Output the [x, y] coordinate of the center of the cell containing the given text.  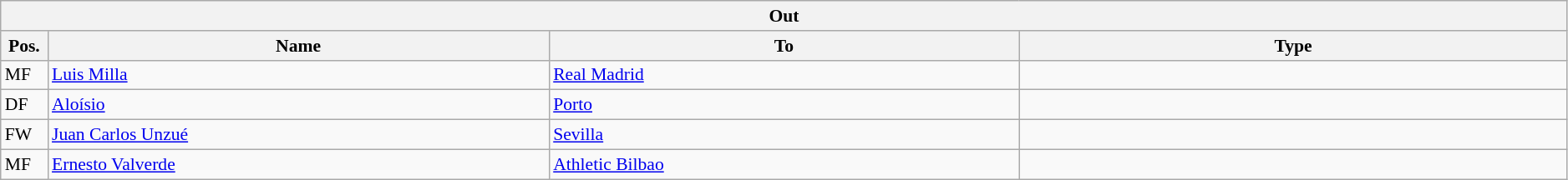
Porto [784, 105]
Juan Carlos Unzué [298, 135]
Aloísio [298, 105]
DF [24, 105]
Athletic Bilbao [784, 164]
Pos. [24, 46]
Real Madrid [784, 75]
Out [784, 16]
To [784, 46]
Type [1293, 46]
Luis Milla [298, 75]
Sevilla [784, 135]
Name [298, 46]
Ernesto Valverde [298, 164]
FW [24, 135]
